Scan for the cell matching the given text and deliver its [x, y] coordinate at center. 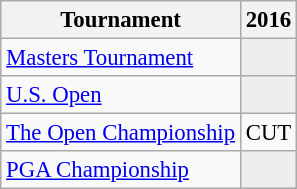
CUT [268, 133]
The Open Championship [121, 133]
Tournament [121, 20]
U.S. Open [121, 95]
Masters Tournament [121, 58]
PGA Championship [121, 170]
2016 [268, 20]
